Find where the given text appears and provide that cell's center as [X, Y] coordinate. 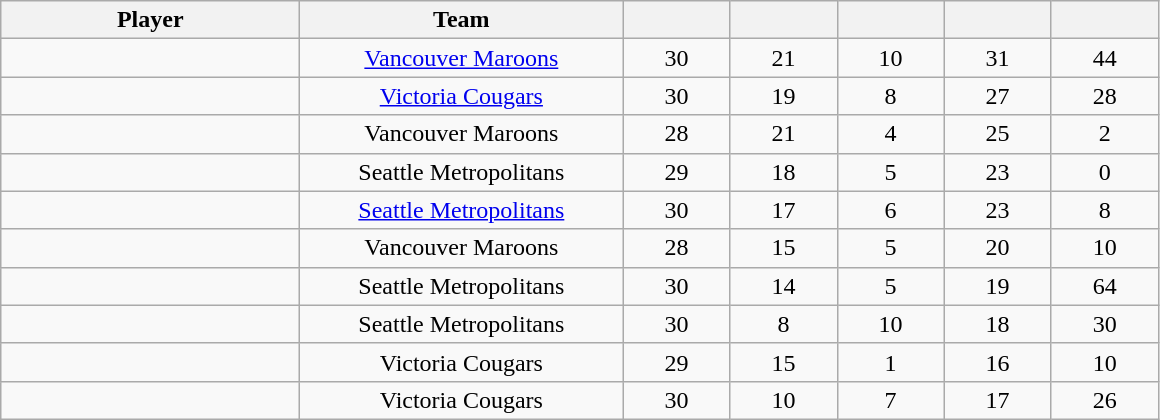
44 [1104, 58]
4 [890, 134]
16 [998, 362]
1 [890, 362]
64 [1104, 286]
0 [1104, 172]
27 [998, 96]
6 [890, 210]
Team [462, 20]
31 [998, 58]
20 [998, 248]
7 [890, 400]
25 [998, 134]
14 [784, 286]
2 [1104, 134]
Player [150, 20]
26 [1104, 400]
